Find where the given text appears and provide that cell's center as (x, y) coordinate. 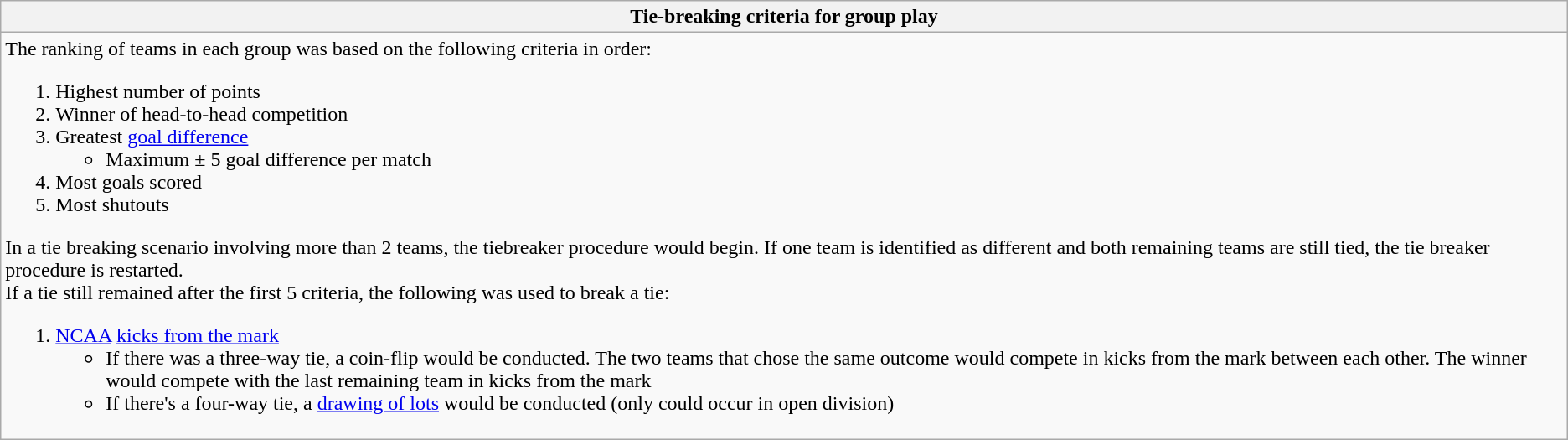
Tie-breaking criteria for group play (784, 17)
